Output the (X, Y) coordinate of the center of the cell containing the given text.  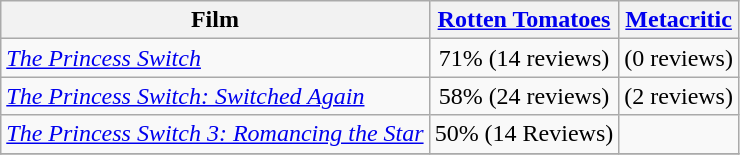
(2 reviews) (679, 96)
The Princess Switch 3: Romancing the Star (215, 134)
Film (215, 20)
The Princess Switch: Switched Again (215, 96)
(0 reviews) (679, 58)
50% (14 Reviews) (524, 134)
The Princess Switch (215, 58)
58% (24 reviews) (524, 96)
71% (14 reviews) (524, 58)
Rotten Tomatoes (524, 20)
Metacritic (679, 20)
